Provide the [X, Y] coordinate of the cell's center where the given text is located.  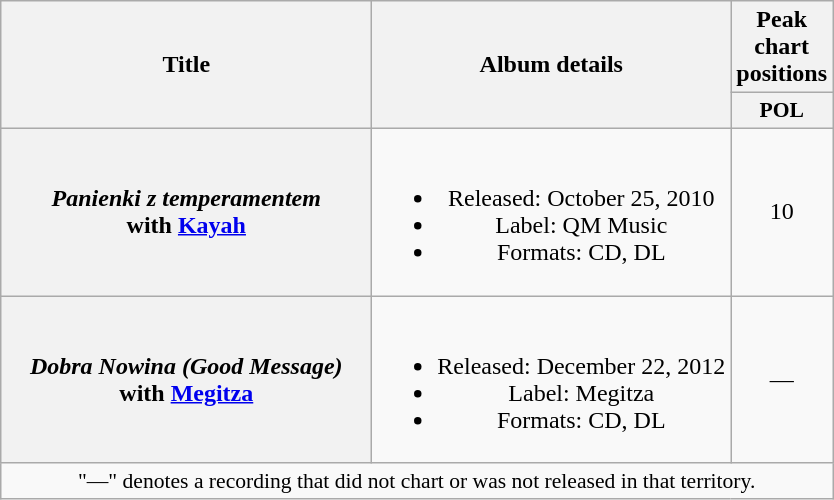
POL [782, 111]
Panienki z temperamentemwith Kayah [186, 212]
Released: October 25, 2010Label: QM MusicFormats: CD, DL [552, 212]
"—" denotes a recording that did not chart or was not released in that territory. [417, 481]
Released: December 22, 2012Label: MegitzaFormats: CD, DL [552, 380]
— [782, 380]
Dobra Nowina (Good Message)with Megitza [186, 380]
Title [186, 65]
10 [782, 212]
Peak chart positions [782, 47]
Album details [552, 65]
